Return the [x, y] coordinate for the center point of the cell that contains the specified text.  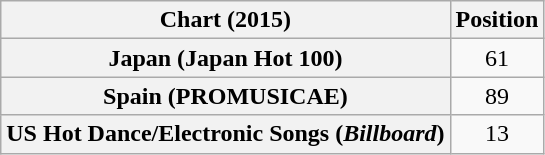
Spain (PROMUSICAE) [226, 96]
89 [497, 96]
61 [497, 58]
Position [497, 20]
US Hot Dance/Electronic Songs (Billboard) [226, 134]
Japan (Japan Hot 100) [226, 58]
13 [497, 134]
Chart (2015) [226, 20]
